Search for the cell housing the specified text and yield its [x, y] center coordinate. 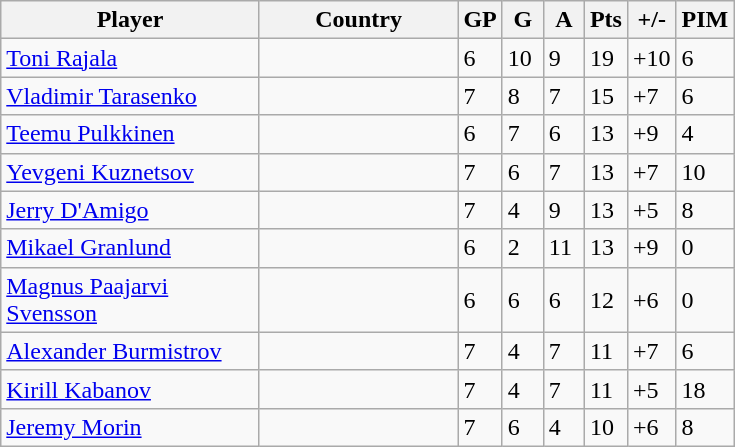
Teemu Pulkkinen [130, 134]
Mikael Granlund [130, 248]
Pts [606, 20]
15 [606, 96]
GP [480, 20]
2 [522, 248]
19 [606, 58]
Yevgeni Kuznetsov [130, 172]
Toni Rajala [130, 58]
Jerry D'Amigo [130, 210]
Country [358, 20]
A [564, 20]
Player [130, 20]
12 [606, 300]
G [522, 20]
Jeremy Morin [130, 427]
18 [705, 389]
Alexander Burmistrov [130, 351]
PIM [705, 20]
+10 [652, 58]
Vladimir Tarasenko [130, 96]
Magnus Paajarvi Svensson [130, 300]
Kirill Kabanov [130, 389]
+/- [652, 20]
